From the cell containing the given text, extract its center point as [x, y] coordinate. 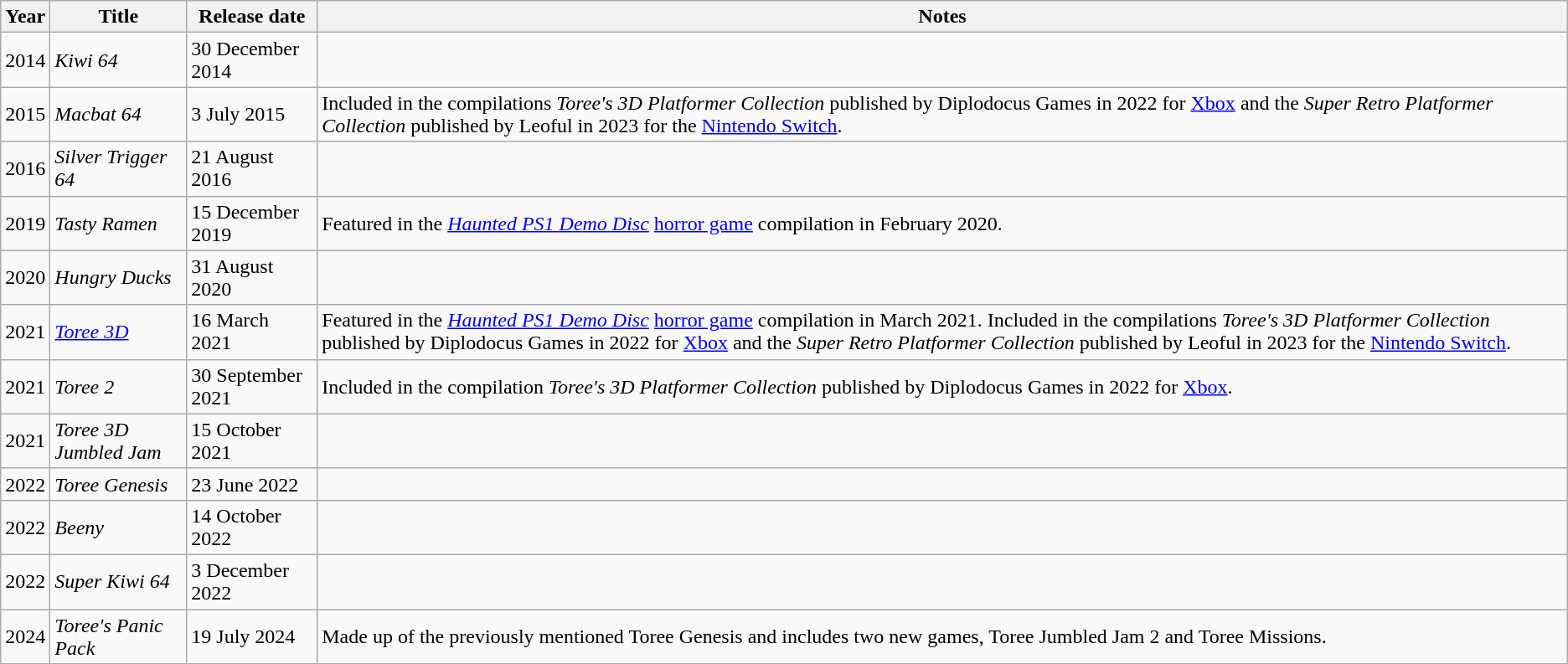
Title [119, 17]
Kiwi 64 [119, 60]
19 July 2024 [252, 636]
Macbat 64 [119, 114]
3 December 2022 [252, 581]
Notes [942, 17]
2014 [25, 60]
Toree Genesis [119, 484]
Included in the compilation Toree's 3D Platformer Collection published by Diplodocus Games in 2022 for Xbox. [942, 387]
21 August 2016 [252, 169]
Toree's Panic Pack [119, 636]
2020 [25, 278]
Featured in the Haunted PS1 Demo Disc horror game compilation in February 2020. [942, 223]
23 June 2022 [252, 484]
Year [25, 17]
Tasty Ramen [119, 223]
Silver Trigger 64 [119, 169]
30 September 2021 [252, 387]
Made up of the previously mentioned Toree Genesis and includes two new games, Toree Jumbled Jam 2 and Toree Missions. [942, 636]
31 August 2020 [252, 278]
16 March 2021 [252, 332]
Beeny [119, 528]
Toree 2 [119, 387]
2015 [25, 114]
15 December 2019 [252, 223]
15 October 2021 [252, 440]
2016 [25, 169]
Toree 3D [119, 332]
2024 [25, 636]
30 December 2014 [252, 60]
2019 [25, 223]
Hungry Ducks [119, 278]
Toree 3D Jumbled Jam [119, 440]
3 July 2015 [252, 114]
Release date [252, 17]
Super Kiwi 64 [119, 581]
14 October 2022 [252, 528]
